Output the (x, y) coordinate of the center of the cell containing the given text.  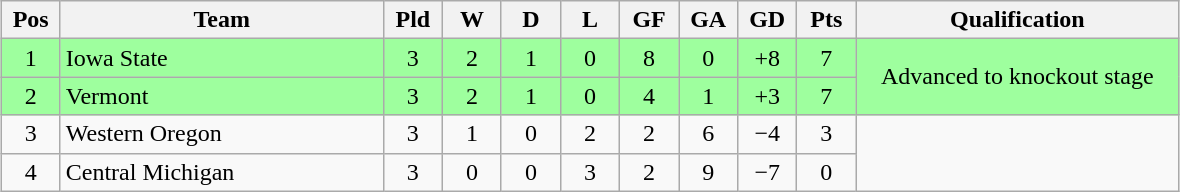
−4 (768, 134)
Pos (30, 20)
GA (708, 20)
GD (768, 20)
9 (708, 172)
Pts (826, 20)
+3 (768, 96)
8 (650, 58)
Western Oregon (222, 134)
W (472, 20)
L (590, 20)
Central Michigan (222, 172)
GF (650, 20)
Vermont (222, 96)
Iowa State (222, 58)
Qualification (1018, 20)
+8 (768, 58)
D (530, 20)
Advanced to knockout stage (1018, 77)
Team (222, 20)
Pld (412, 20)
6 (708, 134)
−7 (768, 172)
